For the text-containing cell, return its midpoint in (x, y) coordinate format. 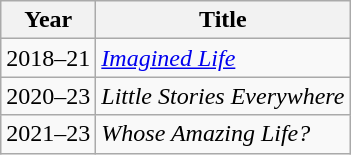
Title (223, 20)
2021–23 (48, 134)
2018–21 (48, 58)
Little Stories Everywhere (223, 96)
Year (48, 20)
Whose Amazing Life? (223, 134)
Imagined Life (223, 58)
2020–23 (48, 96)
